From the cell containing the given text, extract its center point as [x, y] coordinate. 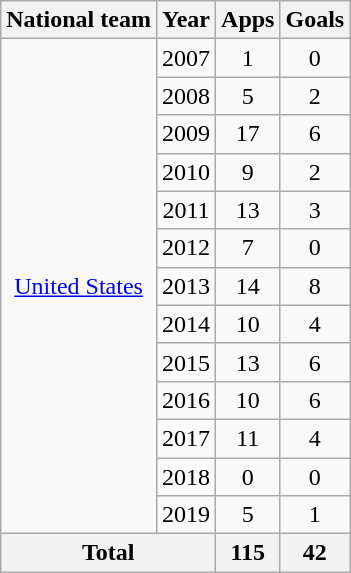
11 [248, 438]
2014 [186, 324]
7 [248, 248]
National team [79, 20]
2007 [186, 58]
Total [108, 553]
2015 [186, 362]
9 [248, 172]
8 [315, 286]
2019 [186, 515]
Year [186, 20]
42 [315, 553]
2012 [186, 248]
2009 [186, 134]
2017 [186, 438]
2013 [186, 286]
14 [248, 286]
115 [248, 553]
2016 [186, 400]
2008 [186, 96]
Apps [248, 20]
2011 [186, 210]
3 [315, 210]
Goals [315, 20]
United States [79, 286]
17 [248, 134]
2010 [186, 172]
2018 [186, 477]
